For the text-containing cell, return its midpoint in (X, Y) coordinate format. 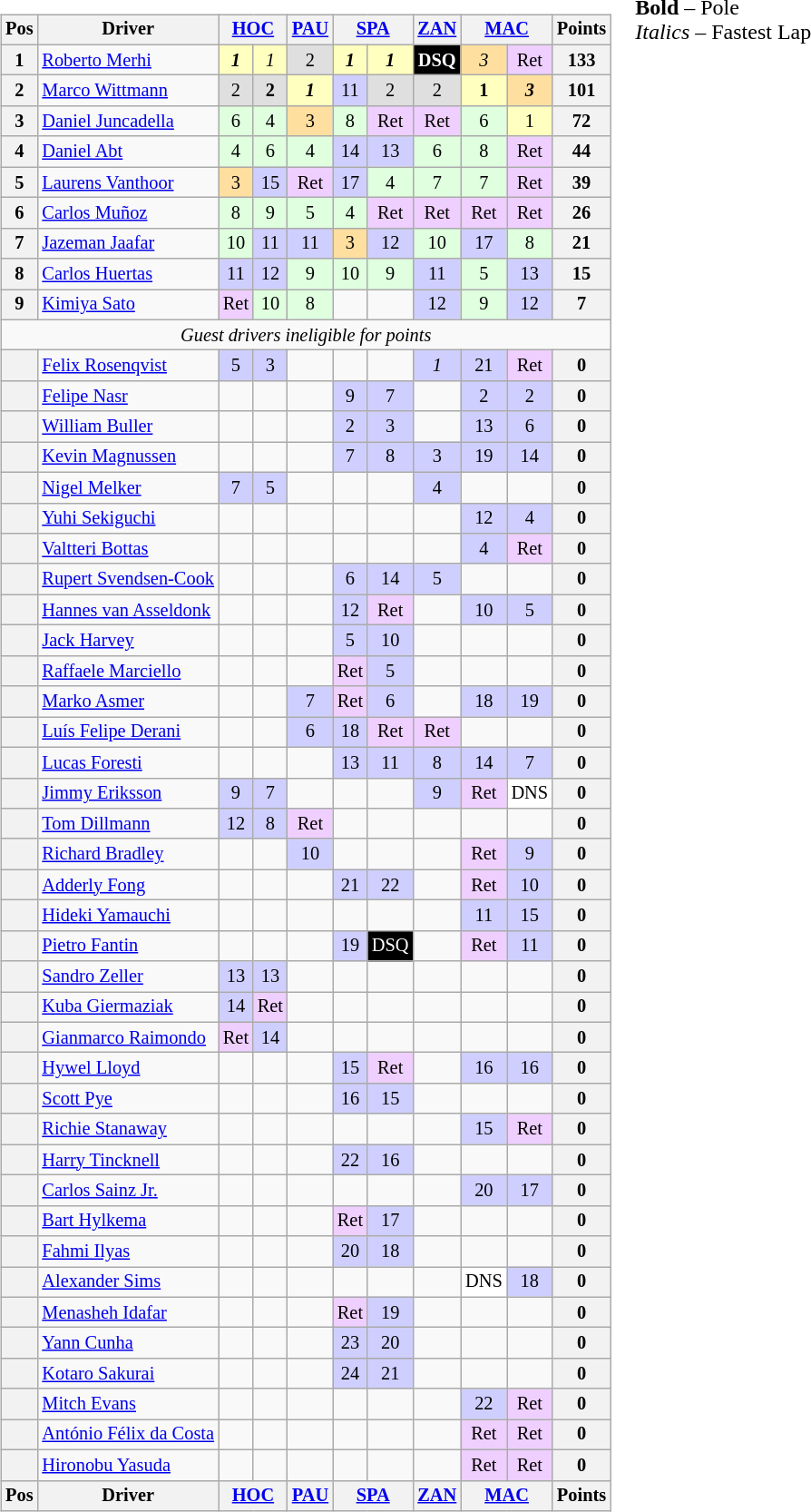
Felix Rosenqvist (127, 366)
24 (350, 1374)
Gianmarco Raimondo (127, 1037)
39 (581, 182)
101 (581, 91)
Carlos Sainz Jr. (127, 1191)
Kuba Giermaziak (127, 1007)
72 (581, 122)
Jimmy Eriksson (127, 793)
Kevin Magnussen (127, 457)
Mitch Evans (127, 1404)
Bart Hylkema (127, 1221)
Adderly Fong (127, 885)
Richie Stanaway (127, 1129)
44 (581, 152)
Richard Bradley (127, 854)
Marco Wittmann (127, 91)
Jazeman Jaafar (127, 243)
Sandro Zeller (127, 977)
Felipe Nasr (127, 397)
Jack Harvey (127, 641)
Nigel Melker (127, 487)
Daniel Juncadella (127, 122)
Raffaele Marciello (127, 671)
Menasheh Idafar (127, 1312)
26 (581, 213)
Valtteri Bottas (127, 549)
Fahmi Ilyas (127, 1252)
Marko Asmer (127, 702)
Tom Dillmann (127, 824)
Carlos Huertas (127, 274)
Hironobu Yasuda (127, 1465)
Hideki Yamauchi (127, 916)
William Buller (127, 427)
133 (581, 60)
Lucas Foresti (127, 762)
Rupert Svendsen-Cook (127, 579)
Alexander Sims (127, 1282)
Roberto Merhi (127, 60)
Carlos Muñoz (127, 213)
Hywel Lloyd (127, 1068)
Laurens Vanthoor (127, 182)
Daniel Abt (127, 152)
Hannes van Asseldonk (127, 610)
Kotaro Sakurai (127, 1374)
Harry Tincknell (127, 1160)
Yuhi Sekiguchi (127, 518)
23 (350, 1343)
Luís Felipe Derani (127, 732)
Kimiya Sato (127, 305)
Yann Cunha (127, 1343)
Pietro Fantin (127, 946)
Scott Pye (127, 1099)
António Félix da Costa (127, 1435)
Guest drivers ineligible for points (306, 335)
